Provide the [X, Y] coordinate of the cell's center where the given text is located.  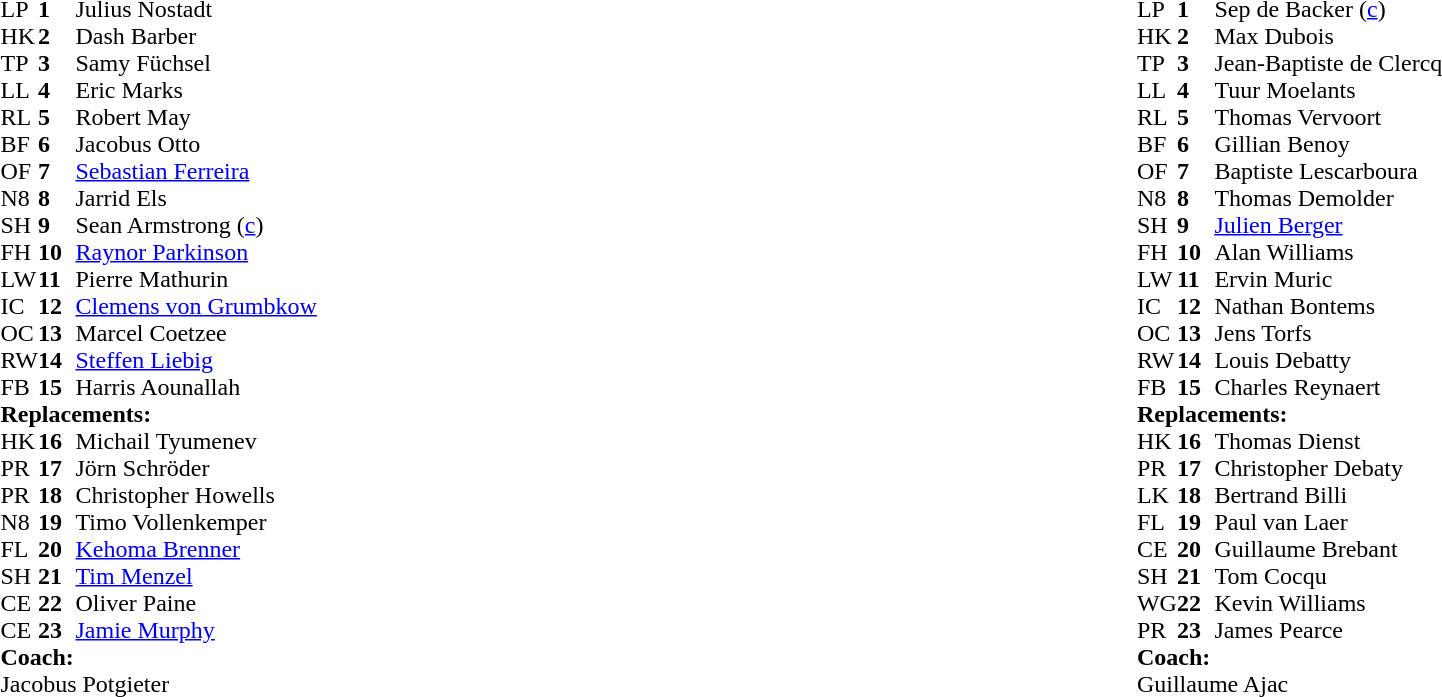
Thomas Demolder [1328, 198]
Clemens von Grumbkow [196, 306]
Dash Barber [196, 36]
Jean-Baptiste de Clercq [1328, 64]
Jacobus Potgieter [158, 684]
Michail Tyumenev [196, 442]
LK [1157, 496]
Guillaume Ajac [1290, 684]
Pierre Mathurin [196, 280]
Gillian Benoy [1328, 144]
Max Dubois [1328, 36]
Jarrid Els [196, 198]
Tim Menzel [196, 576]
Timo Vollenkemper [196, 522]
Sebastian Ferreira [196, 172]
James Pearce [1328, 630]
Christopher Debaty [1328, 468]
Tom Cocqu [1328, 576]
Guillaume Brebant [1328, 550]
Alan Williams [1328, 252]
Bertrand Billi [1328, 496]
Ervin Muric [1328, 280]
Harris Aounallah [196, 388]
Thomas Dienst [1328, 442]
Sean Armstrong (c) [196, 226]
Tuur Moelants [1328, 90]
Jens Torfs [1328, 334]
Raynor Parkinson [196, 252]
WG [1157, 604]
Kehoma Brenner [196, 550]
Jamie Murphy [196, 630]
Samy Füchsel [196, 64]
Thomas Vervoort [1328, 118]
Robert May [196, 118]
Christopher Howells [196, 496]
Steffen Liebig [196, 360]
Julien Berger [1328, 226]
Oliver Paine [196, 604]
Baptiste Lescarboura [1328, 172]
Eric Marks [196, 90]
Jörn Schröder [196, 468]
Louis Debatty [1328, 360]
Paul van Laer [1328, 522]
Kevin Williams [1328, 604]
Charles Reynaert [1328, 388]
Marcel Coetzee [196, 334]
Jacobus Otto [196, 144]
Nathan Bontems [1328, 306]
